Capture the cell that displays the provided text and extract its (X, Y) central coordinate. 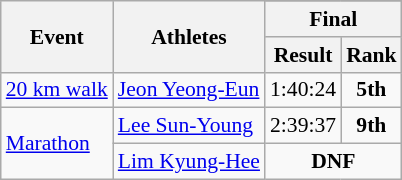
1:40:24 (303, 90)
Marathon (57, 144)
Jeon Yeong-Eun (189, 90)
Result (303, 55)
Athletes (189, 36)
Rank (372, 55)
2:39:37 (303, 126)
Event (57, 36)
5th (372, 90)
DNF (334, 162)
9th (372, 126)
Lee Sun-Young (189, 126)
Final (334, 19)
Lim Kyung-Hee (189, 162)
20 km walk (57, 90)
